From the cell containing the given text, extract its center point as (x, y) coordinate. 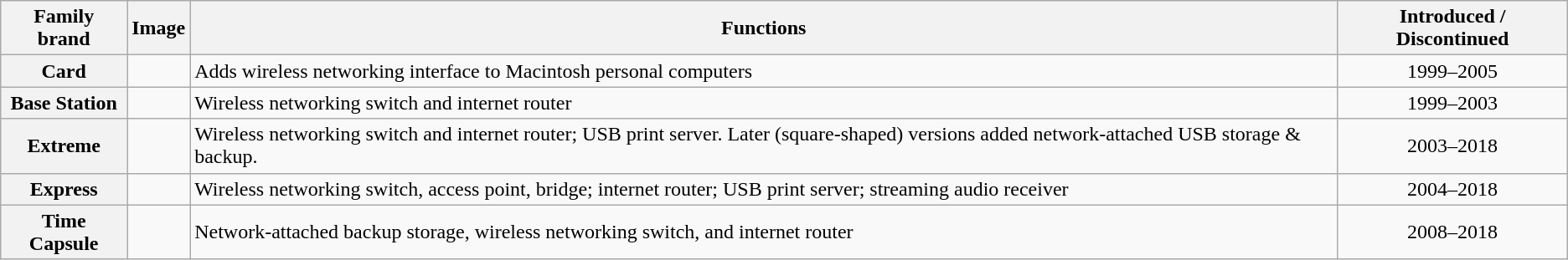
1999–2005 (1452, 71)
2008–2018 (1452, 232)
Adds wireless networking interface to Macintosh personal computers (764, 71)
2003–2018 (1452, 145)
Wireless networking switch and internet router; USB print server. Later (square-shaped) versions added network-attached USB storage & backup. (764, 145)
Time Capsule (64, 232)
Wireless networking switch and internet router (764, 103)
1999–2003 (1452, 103)
2004–2018 (1452, 189)
Base Station (64, 103)
Card (64, 71)
Functions (764, 28)
Family brand (64, 28)
Wireless networking switch, access point, bridge; internet router; USB print server; streaming audio receiver (764, 189)
Express (64, 189)
Introduced / Discontinued (1452, 28)
Extreme (64, 145)
Image (159, 28)
Network-attached backup storage, wireless networking switch, and internet router (764, 232)
